Return [x, y] of the center of cell containing provided text 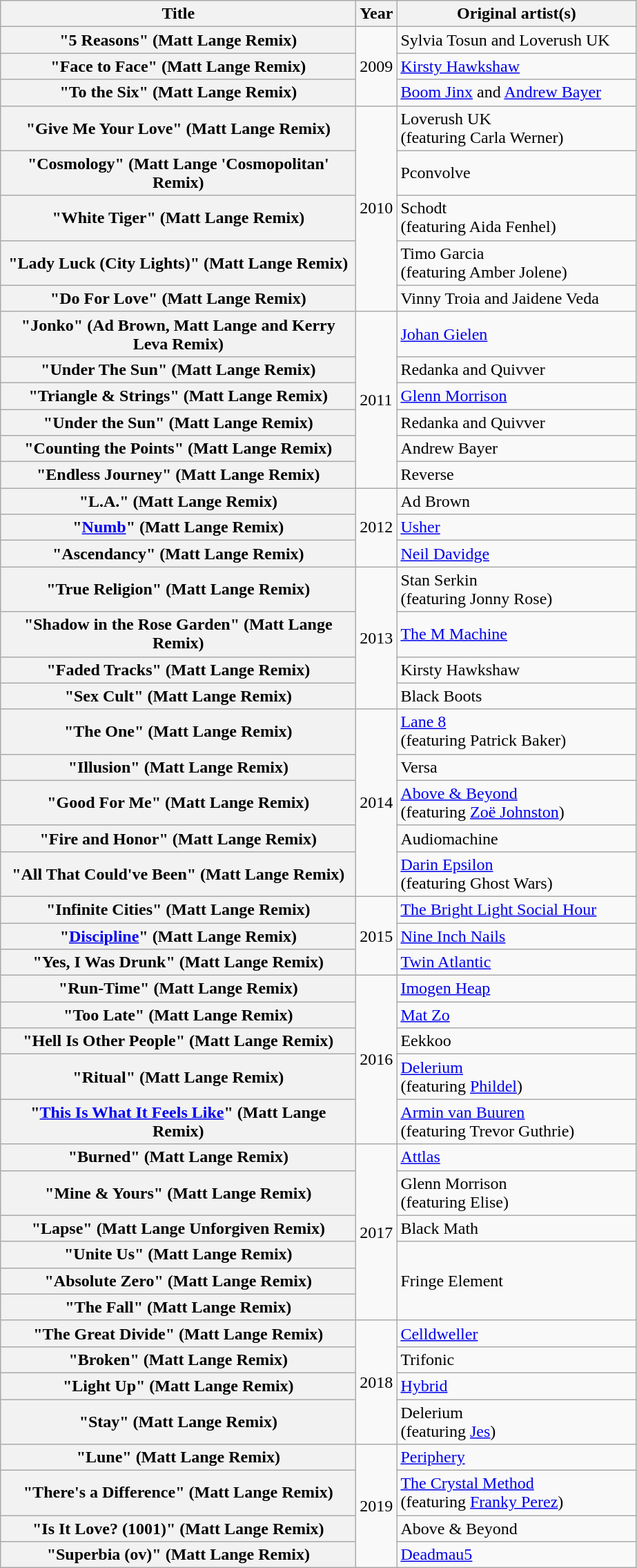
"Absolute Zero" (Matt Lange Remix) [178, 1281]
Trifonic [516, 1359]
"Lune" (Matt Lange Remix) [178, 1458]
"Endless Journey" (Matt Lange Remix) [178, 475]
Johan Gielen [516, 334]
Fringe Element [516, 1281]
"Hell Is Other People" (Matt Lange Remix) [178, 1041]
"Burned" (Matt Lange Remix) [178, 1157]
The Bright Light Social Hour [516, 909]
Vinny Troia and Jaidene Veda [516, 298]
"Broken" (Matt Lange Remix) [178, 1359]
"All That Could've Been" (Matt Lange Remix) [178, 874]
2009 [377, 66]
"Yes, I Was Drunk" (Matt Lange Remix) [178, 962]
2019 [377, 1507]
Above & Beyond [516, 1529]
Boom Jinx and Andrew Bayer [516, 93]
"Jonko" (Ad Brown, Matt Lange and Kerry Leva Remix) [178, 334]
Delerium (featuring Phildel) [516, 1077]
"Good For Me" (Matt Lange Remix) [178, 802]
"Under the Sun" (Matt Lange Remix) [178, 422]
"Discipline" (Matt Lange Remix) [178, 936]
"Unite Us" (Matt Lange Remix) [178, 1255]
"Under The Sun" (Matt Lange Remix) [178, 369]
Loverush UK (featuring Carla Werner) [516, 128]
Celldweller [516, 1333]
Schodt (featuring Aida Fenhel) [516, 218]
Armin van Buuren (featuring Trevor Guthrie) [516, 1121]
Eekkoo [516, 1041]
Versa [516, 767]
Sylvia Tosun and Loverush UK [516, 40]
"The Great Divide" (Matt Lange Remix) [178, 1333]
Timo Garcia (featuring Amber Jolene) [516, 262]
"Superbia (ov)" (Matt Lange Remix) [178, 1555]
"L.A." (Matt Lange Remix) [178, 501]
"Too Late" (Matt Lange Remix) [178, 1015]
Delerium (featuring Jes) [516, 1421]
Attlas [516, 1157]
"This Is What It Feels Like" (Matt Lange Remix) [178, 1121]
Above & Beyond (featuring Zoë Johnston) [516, 802]
Imogen Heap [516, 989]
"Illusion" (Matt Lange Remix) [178, 767]
"True Religion" (Matt Lange Remix) [178, 590]
"Cosmology" (Matt Lange 'Cosmopolitan' Remix) [178, 173]
2011 [377, 399]
Andrew Bayer [516, 449]
"Is It Love? (1001)" (Matt Lange Remix) [178, 1529]
"The Fall" (Matt Lange Remix) [178, 1307]
Pconvolve [516, 173]
Year [377, 14]
"Numb" (Matt Lange Remix) [178, 527]
Darin Epsilon (featuring Ghost Wars) [516, 874]
"Ascendancy" (Matt Lange Remix) [178, 554]
"The One" (Matt Lange Remix) [178, 732]
2012 [377, 527]
"Lady Luck (City Lights)" (Matt Lange Remix) [178, 262]
Stan Serkin (featuring Jonny Rose) [516, 590]
Glenn Morrison [516, 396]
"Ritual" (Matt Lange Remix) [178, 1077]
Twin Atlantic [516, 962]
"Counting the Points" (Matt Lange Remix) [178, 449]
"Sex Cult" (Matt Lange Remix) [178, 696]
"Lapse" (Matt Lange Unforgiven Remix) [178, 1228]
"Infinite Cities" (Matt Lange Remix) [178, 909]
"5 Reasons" (Matt Lange Remix) [178, 40]
Audiomachine [516, 838]
Black Boots [516, 696]
2018 [377, 1382]
Deadmau5 [516, 1555]
2014 [377, 802]
"Shadow in the Rose Garden" (Matt Lange Remix) [178, 634]
2013 [377, 638]
Reverse [516, 475]
Title [178, 14]
"Do For Love" (Matt Lange Remix) [178, 298]
Black Math [516, 1228]
2017 [377, 1232]
"Triangle & Strings" (Matt Lange Remix) [178, 396]
Periphery [516, 1458]
"There's a Difference" (Matt Lange Remix) [178, 1493]
Nine Inch Nails [516, 936]
"Light Up" (Matt Lange Remix) [178, 1386]
2016 [377, 1060]
Usher [516, 527]
"White Tiger" (Matt Lange Remix) [178, 218]
"Faded Tracks" (Matt Lange Remix) [178, 670]
Mat Zo [516, 1015]
Ad Brown [516, 501]
Hybrid [516, 1386]
Lane 8 (featuring Patrick Baker) [516, 732]
"Give Me Your Love" (Matt Lange Remix) [178, 128]
Neil Davidge [516, 554]
The M Machine [516, 634]
"Stay" (Matt Lange Remix) [178, 1421]
2010 [377, 209]
"Fire and Honor" (Matt Lange Remix) [178, 838]
2015 [377, 936]
The Crystal Method (featuring Franky Perez) [516, 1493]
"Run-Time" (Matt Lange Remix) [178, 989]
Glenn Morrison (featuring Elise) [516, 1193]
"Face to Face" (Matt Lange Remix) [178, 66]
"Mine & Yours" (Matt Lange Remix) [178, 1193]
"To the Six" (Matt Lange Remix) [178, 93]
Original artist(s) [516, 14]
